Pinpoint the cell where the given text exists, returning its [X, Y] midpoint coordinate. 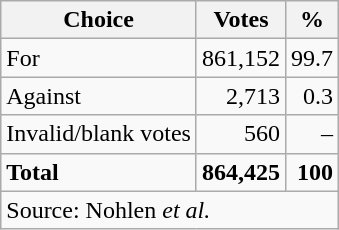
100 [312, 172]
Source: Nohlen et al. [170, 210]
Votes [240, 20]
99.7 [312, 58]
Invalid/blank votes [99, 134]
– [312, 134]
% [312, 20]
0.3 [312, 96]
861,152 [240, 58]
Choice [99, 20]
Against [99, 96]
Total [99, 172]
864,425 [240, 172]
2,713 [240, 96]
560 [240, 134]
For [99, 58]
